Pinpoint the cell where the given text exists, returning its [X, Y] midpoint coordinate. 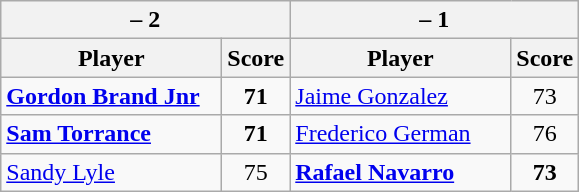
Sam Torrance [112, 134]
Rafael Navarro [400, 172]
75 [256, 172]
Sandy Lyle [112, 172]
Gordon Brand Jnr [112, 96]
Jaime Gonzalez [400, 96]
– 1 [434, 20]
76 [545, 134]
Frederico German [400, 134]
– 2 [146, 20]
